Locate the cell with the specified text and output its (X, Y) center coordinate. 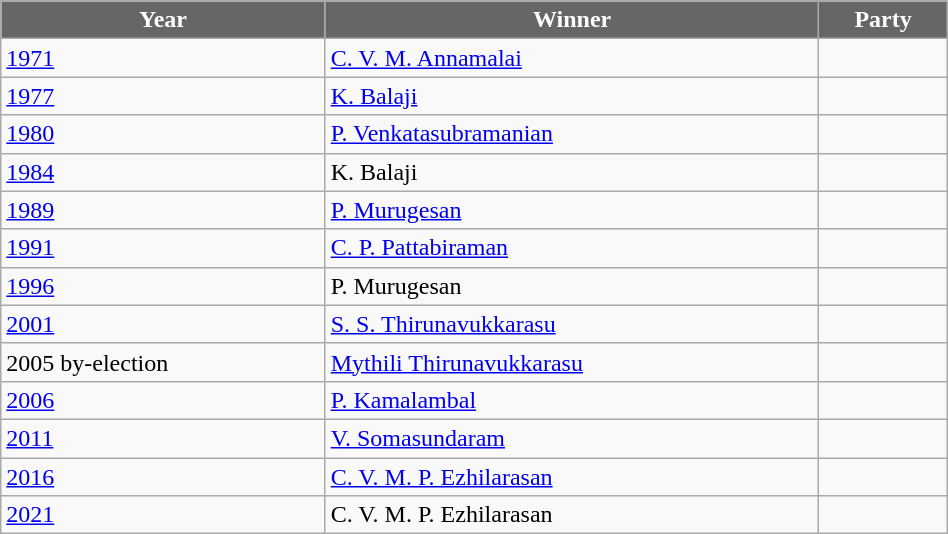
Winner (572, 20)
2011 (163, 438)
1991 (163, 248)
P. Venkatasubramanian (572, 134)
1977 (163, 96)
2005 by-election (163, 362)
S. S. Thirunavukkarasu (572, 324)
C. V. M. Annamalai (572, 58)
1980 (163, 134)
1989 (163, 210)
2001 (163, 324)
Party (883, 20)
2006 (163, 400)
P. Kamalambal (572, 400)
2021 (163, 515)
1971 (163, 58)
C. P. Pattabiraman (572, 248)
1984 (163, 172)
Year (163, 20)
Mythili Thirunavukkarasu (572, 362)
2016 (163, 477)
V. Somasundaram (572, 438)
1996 (163, 286)
